Extract the [x, y] coordinate from the center of the cell holding the provided text.  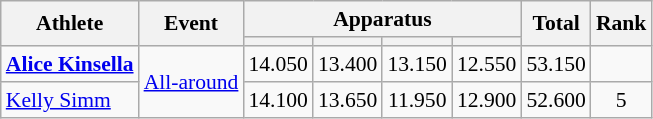
Athlete [70, 24]
14.050 [278, 64]
Apparatus [382, 19]
Total [556, 24]
5 [622, 100]
11.950 [416, 100]
All-around [192, 82]
Event [192, 24]
13.650 [348, 100]
13.150 [416, 64]
52.600 [556, 100]
13.400 [348, 64]
Rank [622, 24]
Kelly Simm [70, 100]
53.150 [556, 64]
Alice Kinsella [70, 64]
14.100 [278, 100]
12.900 [486, 100]
12.550 [486, 64]
